Extract the [x, y] coordinate from the center of the cell holding the provided text.  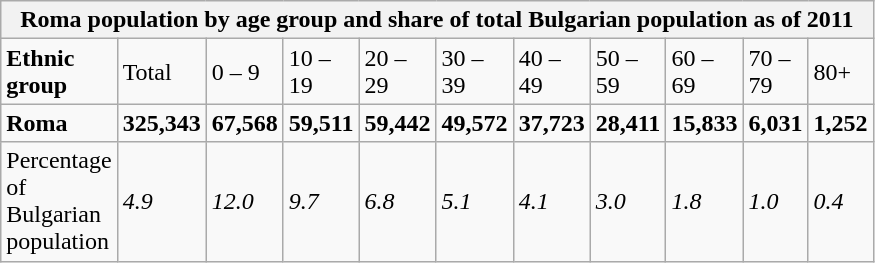
12.0 [244, 202]
50 – 59 [628, 72]
Roma population by age group and share of total Bulgarian population as of 2011 [437, 20]
5.1 [474, 202]
10 – 19 [321, 72]
325,343 [162, 123]
30 – 39 [474, 72]
4.1 [552, 202]
0.4 [840, 202]
49,572 [474, 123]
9.7 [321, 202]
15,833 [704, 123]
1,252 [840, 123]
6,031 [776, 123]
Percentage of Bulgarian population [59, 202]
20 – 29 [398, 72]
1.0 [776, 202]
Total [162, 72]
60 – 69 [704, 72]
6.8 [398, 202]
4.9 [162, 202]
40 – 49 [552, 72]
28,411 [628, 123]
0 – 9 [244, 72]
70 – 79 [776, 72]
67,568 [244, 123]
37,723 [552, 123]
80+ [840, 72]
Ethnic group [59, 72]
1.8 [704, 202]
Roma [59, 123]
59,511 [321, 123]
59,442 [398, 123]
3.0 [628, 202]
